Scan for the cell matching the given text and deliver its [X, Y] coordinate at center. 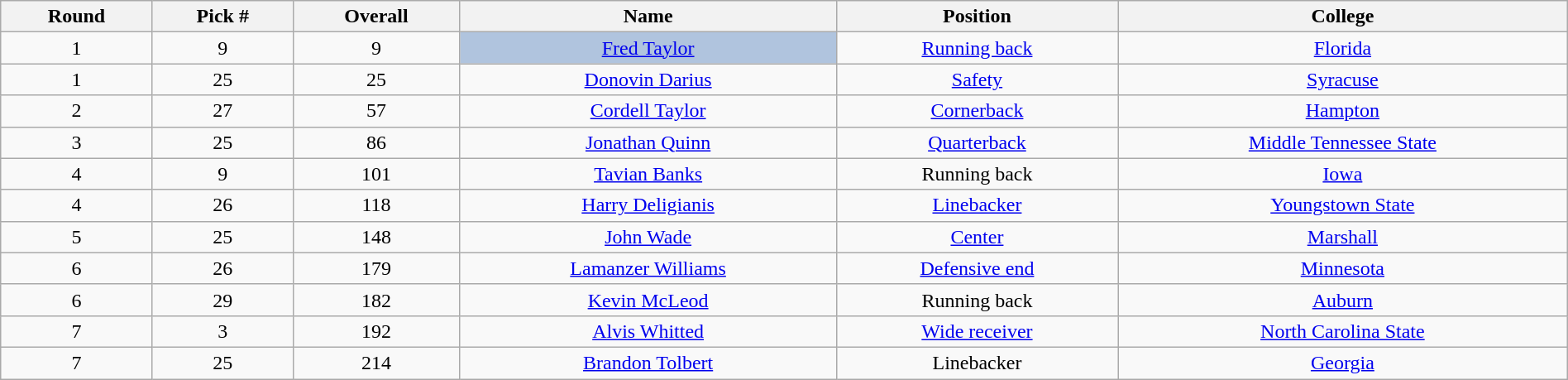
Florida [1343, 48]
29 [222, 300]
Minnesota [1343, 268]
Safety [977, 79]
Kevin McLeod [648, 300]
Quarterback [977, 142]
Auburn [1343, 300]
Youngstown State [1343, 205]
Brandon Tolbert [648, 363]
5 [77, 237]
118 [376, 205]
182 [376, 300]
Pick # [222, 17]
Donovin Darius [648, 79]
Position [977, 17]
214 [376, 363]
Defensive end [977, 268]
North Carolina State [1343, 331]
Iowa [1343, 174]
86 [376, 142]
Fred Taylor [648, 48]
148 [376, 237]
Lamanzer Williams [648, 268]
27 [222, 111]
179 [376, 268]
Round [77, 17]
College [1343, 17]
Georgia [1343, 363]
2 [77, 111]
Middle Tennessee State [1343, 142]
Hampton [1343, 111]
192 [376, 331]
Name [648, 17]
Wide receiver [977, 331]
John Wade [648, 237]
Marshall [1343, 237]
Cornerback [977, 111]
57 [376, 111]
Overall [376, 17]
Center [977, 237]
Harry Deligianis [648, 205]
101 [376, 174]
Syracuse [1343, 79]
Cordell Taylor [648, 111]
Jonathan Quinn [648, 142]
Alvis Whitted [648, 331]
Tavian Banks [648, 174]
